Detect which cell encompasses the target text, then output its (x, y) center coordinate. 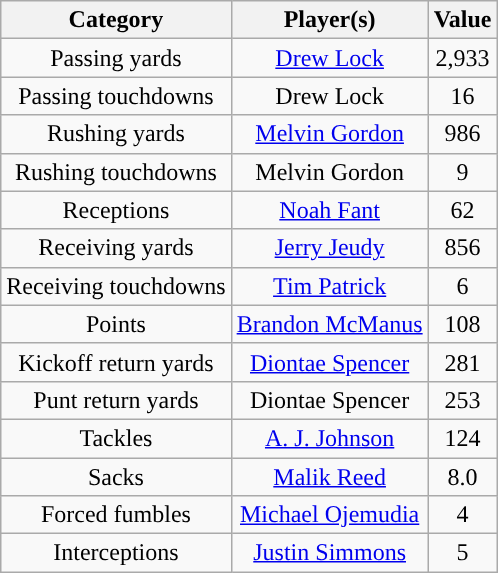
Receiving yards (116, 248)
Forced fumbles (116, 515)
6 (462, 286)
Passing touchdowns (116, 96)
A. J. Johnson (330, 438)
16 (462, 96)
Category (116, 20)
Justin Simmons (330, 553)
5 (462, 553)
2,933 (462, 58)
8.0 (462, 477)
Kickoff return yards (116, 362)
Rushing touchdowns (116, 172)
108 (462, 324)
Punt return yards (116, 400)
62 (462, 210)
Receptions (116, 210)
281 (462, 362)
986 (462, 134)
Value (462, 20)
Passing yards (116, 58)
856 (462, 248)
Michael Ojemudia (330, 515)
124 (462, 438)
Player(s) (330, 20)
9 (462, 172)
253 (462, 400)
Sacks (116, 477)
Noah Fant (330, 210)
Malik Reed (330, 477)
Jerry Jeudy (330, 248)
Receiving touchdowns (116, 286)
Rushing yards (116, 134)
Interceptions (116, 553)
Brandon McManus (330, 324)
Points (116, 324)
Tim Patrick (330, 286)
4 (462, 515)
Tackles (116, 438)
